Identify which cell holds the provided text, then report its [X, Y] central coordinate. 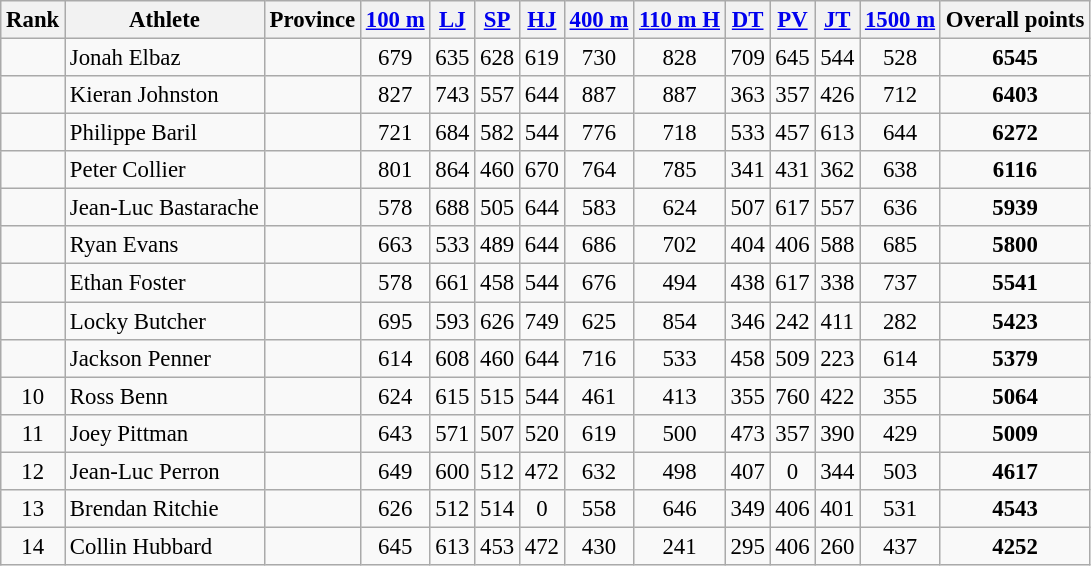
721 [394, 133]
Philippe Baril [165, 133]
776 [598, 133]
400 m [598, 20]
12 [33, 471]
531 [900, 509]
625 [598, 321]
Locky Butcher [165, 321]
473 [748, 433]
411 [838, 321]
401 [838, 509]
864 [452, 170]
503 [900, 471]
583 [598, 208]
100 m [394, 20]
Jean-Luc Perron [165, 471]
13 [33, 509]
Jackson Penner [165, 358]
636 [900, 208]
10 [33, 396]
Athlete [165, 20]
338 [838, 283]
Rank [33, 20]
686 [598, 245]
6116 [1014, 170]
608 [452, 358]
437 [900, 546]
854 [680, 321]
407 [748, 471]
785 [680, 170]
461 [598, 396]
5800 [1014, 245]
4617 [1014, 471]
Ethan Foster [165, 283]
Jean-Luc Bastarache [165, 208]
431 [792, 170]
635 [452, 58]
494 [680, 283]
241 [680, 546]
500 [680, 433]
685 [900, 245]
344 [838, 471]
Peter Collier [165, 170]
260 [838, 546]
282 [900, 321]
509 [792, 358]
764 [598, 170]
11 [33, 433]
LJ [452, 20]
5939 [1014, 208]
730 [598, 58]
679 [394, 58]
Ryan Evans [165, 245]
4543 [1014, 509]
5541 [1014, 283]
413 [680, 396]
760 [792, 396]
SP [498, 20]
676 [598, 283]
670 [542, 170]
515 [498, 396]
749 [542, 321]
5009 [1014, 433]
528 [900, 58]
453 [498, 546]
362 [838, 170]
643 [394, 433]
349 [748, 509]
Kieran Johnston [165, 95]
646 [680, 509]
702 [680, 245]
4252 [1014, 546]
426 [838, 95]
Brendan Ritchie [165, 509]
6545 [1014, 58]
363 [748, 95]
429 [900, 433]
438 [748, 283]
242 [792, 321]
600 [452, 471]
DT [748, 20]
688 [452, 208]
582 [498, 133]
828 [680, 58]
341 [748, 170]
5064 [1014, 396]
346 [748, 321]
628 [498, 58]
684 [452, 133]
110 m H [680, 20]
6272 [1014, 133]
801 [394, 170]
14 [33, 546]
457 [792, 133]
390 [838, 433]
661 [452, 283]
Province [312, 20]
718 [680, 133]
5379 [1014, 358]
632 [598, 471]
Joey Pittman [165, 433]
827 [394, 95]
430 [598, 546]
Overall points [1014, 20]
295 [748, 546]
743 [452, 95]
737 [900, 283]
Collin Hubbard [165, 546]
695 [394, 321]
638 [900, 170]
223 [838, 358]
PV [792, 20]
505 [498, 208]
JT [838, 20]
709 [748, 58]
HJ [542, 20]
571 [452, 433]
593 [452, 321]
404 [748, 245]
6403 [1014, 95]
Ross Benn [165, 396]
Jonah Elbaz [165, 58]
514 [498, 509]
5423 [1014, 321]
712 [900, 95]
716 [598, 358]
558 [598, 509]
489 [498, 245]
520 [542, 433]
422 [838, 396]
498 [680, 471]
615 [452, 396]
588 [838, 245]
1500 m [900, 20]
649 [394, 471]
663 [394, 245]
